For the text-containing cell, return its midpoint in [X, Y] coordinate format. 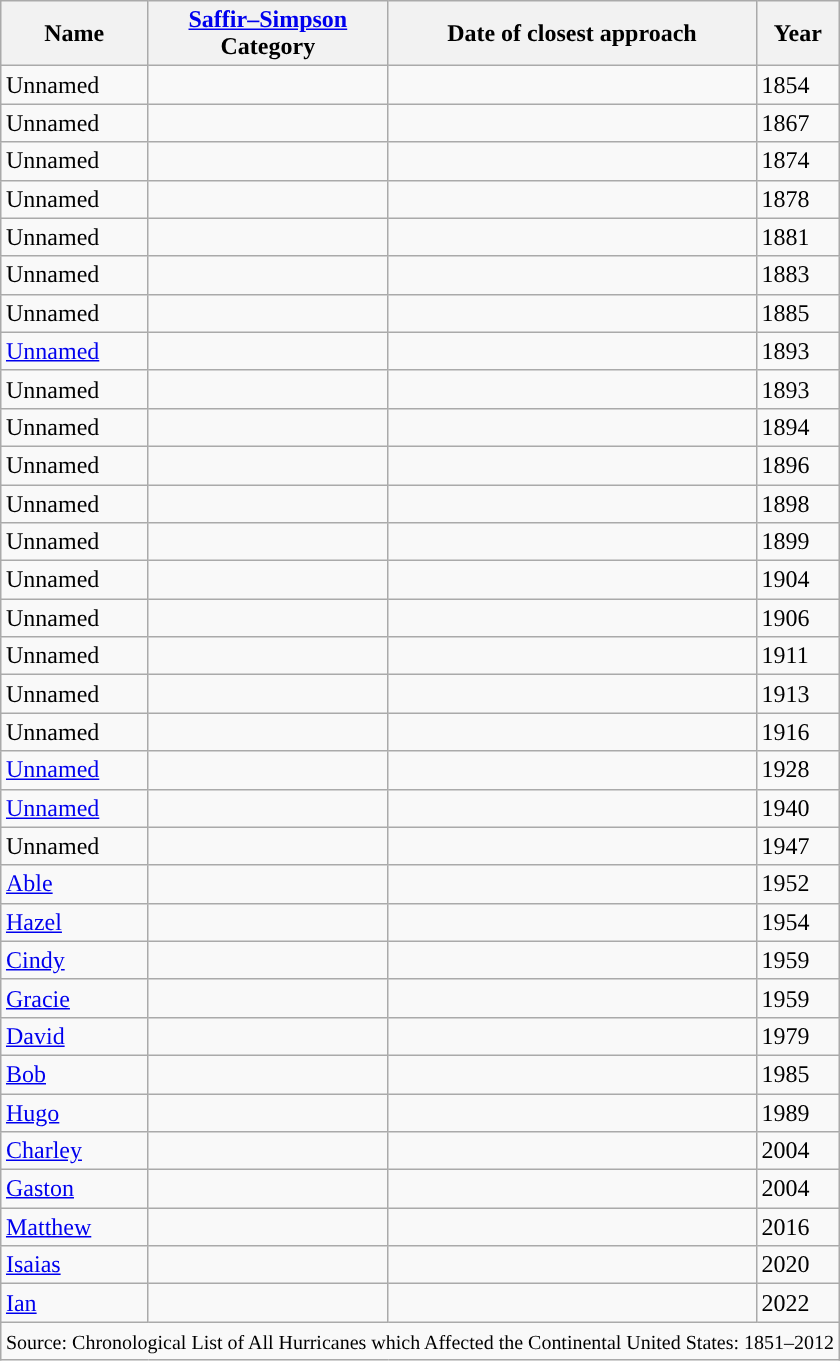
1913 [798, 694]
Gaston [74, 1189]
2022 [798, 1303]
Hazel [74, 922]
Matthew [74, 1227]
1904 [798, 580]
Bob [74, 1074]
1878 [798, 199]
1894 [798, 427]
1916 [798, 732]
1947 [798, 846]
1928 [798, 770]
Source: Chronological List of All Hurricanes which Affected the Continental United States: 1851–2012 [420, 1341]
1899 [798, 542]
Able [74, 884]
1883 [798, 275]
1954 [798, 922]
1979 [798, 1036]
Charley [74, 1151]
1874 [798, 161]
2020 [798, 1265]
1885 [798, 313]
2016 [798, 1227]
1985 [798, 1074]
Ian [74, 1303]
Saffir–SimpsonCategory [268, 34]
Cindy [74, 960]
1881 [798, 237]
1911 [798, 656]
1898 [798, 503]
1896 [798, 465]
Name [74, 34]
1989 [798, 1113]
Year [798, 34]
Date of closest approach [572, 34]
Isaias [74, 1265]
Gracie [74, 998]
1867 [798, 123]
Hugo [74, 1113]
1906 [798, 618]
1952 [798, 884]
1854 [798, 85]
David [74, 1036]
1940 [798, 808]
